Identify which cell holds the provided text, then report its (x, y) central coordinate. 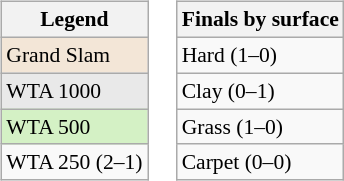
Carpet (0–0) (260, 162)
Clay (0–1) (260, 91)
Grand Slam (74, 55)
WTA 250 (2–1) (74, 162)
Hard (1–0) (260, 55)
WTA 1000 (74, 91)
Legend (74, 20)
WTA 500 (74, 127)
Finals by surface (260, 20)
Grass (1–0) (260, 127)
